Provide the (X, Y) coordinate of the cell's center where the given text is located.  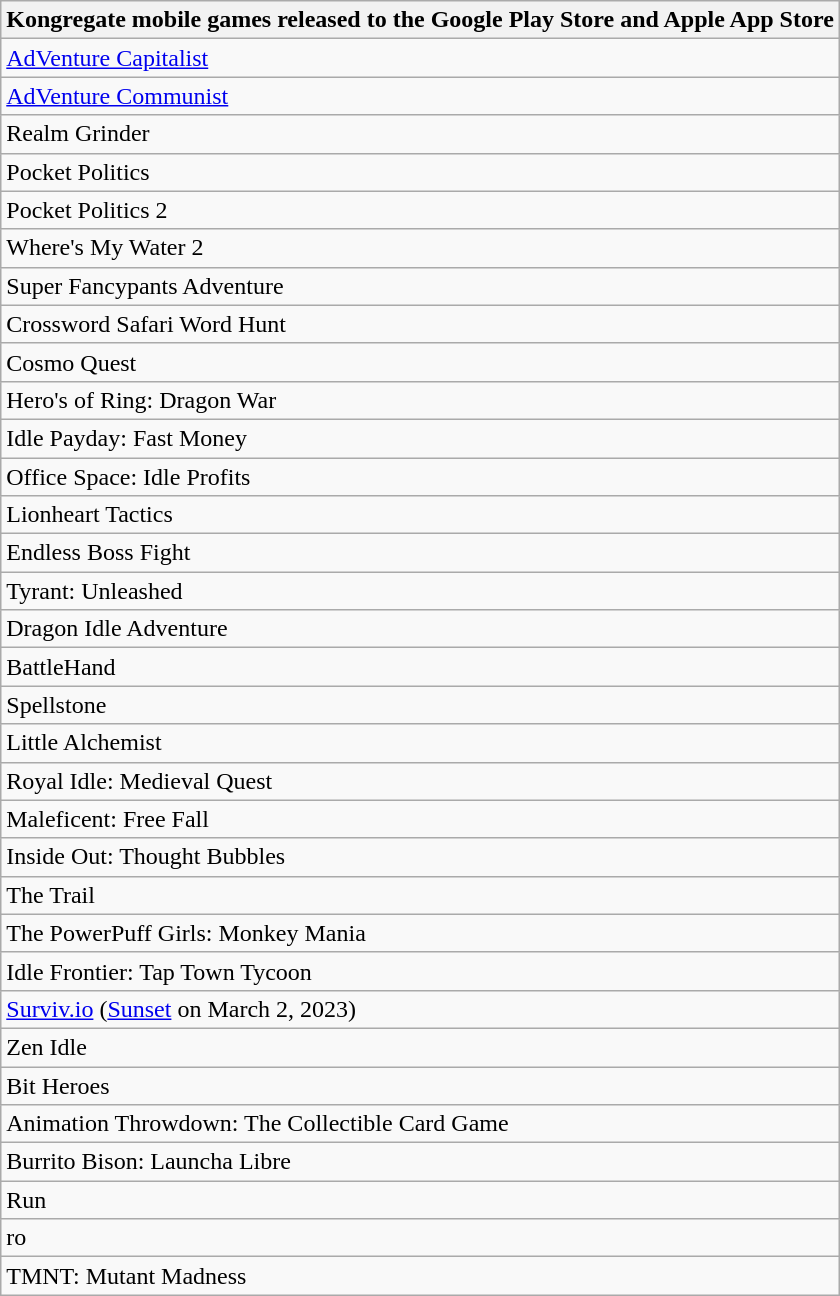
Inside Out: Thought Bubbles (420, 857)
Tyrant: Unleashed (420, 591)
Where's My Water 2 (420, 248)
Cosmo Quest (420, 362)
Spellstone (420, 705)
Pocket Politics 2 (420, 210)
Maleficent: Free Fall (420, 819)
Super Fancypants Adventure (420, 286)
The PowerPuff Girls: Monkey Mania (420, 933)
Pocket Politics (420, 172)
Royal Idle: Medieval Quest (420, 781)
Idle Frontier: Tap Town Tycoon (420, 971)
Hero's of Ring: Dragon War (420, 400)
Surviv.io (Sunset on March 2, 2023) (420, 1009)
The Trail (420, 895)
Kongregate mobile games released to the Google Play Store and Apple App Store (420, 20)
Burrito Bison: Launcha Libre (420, 1162)
Animation Throwdown: The Collectible Card Game (420, 1124)
BattleHand (420, 667)
Crossword Safari Word Hunt (420, 324)
TMNT: Mutant Madness (420, 1276)
Idle Payday: Fast Money (420, 438)
Run (420, 1200)
Endless Boss Fight (420, 553)
AdVenture Communist (420, 96)
Bit Heroes (420, 1085)
Zen Idle (420, 1047)
AdVenture Capitalist (420, 58)
ro (420, 1238)
Lionheart Tactics (420, 515)
Dragon Idle Adventure (420, 629)
Office Space: Idle Profits (420, 477)
Realm Grinder (420, 134)
Little Alchemist (420, 743)
